Locate the cell with the specified text and output its [x, y] center coordinate. 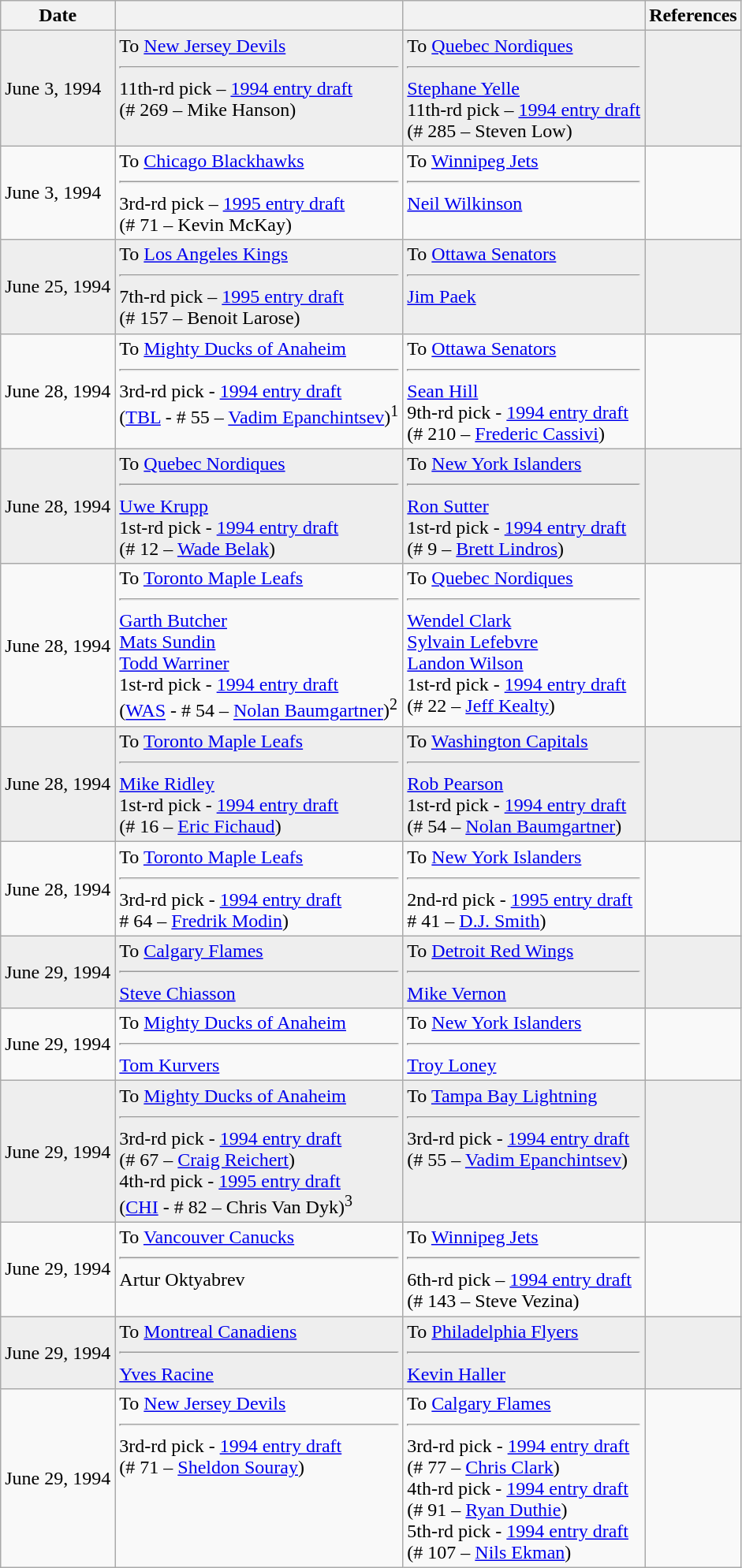
June 25, 1994 [58, 287]
To Toronto Maple LeafsMike Ridley1st-rd pick - 1994 entry draft(# 16 – Eric Fichaud) [259, 784]
To Ottawa SenatorsSean Hill9th-rd pick - 1994 entry draft(# 210 – Frederic Cassivi) [524, 391]
To New York IslandersTroy Loney [524, 1045]
To Quebec NordiquesWendel ClarkSylvain LefebvreLandon Wilson1st-rd pick - 1994 entry draft(# 22 – Jeff Kealty) [524, 645]
Date [58, 16]
To Quebec NordiquesStephane Yelle11th-rd pick – 1994 entry draft(# 285 – Steven Low) [524, 88]
References [694, 16]
To Toronto Maple LeafsGarth ButcherMats SundinTodd Warriner1st-rd pick - 1994 entry draft(WAS - # 54 – Nolan Baumgartner)2 [259, 645]
To Tampa Bay Lightning3rd-rd pick - 1994 entry draft(# 55 – Vadim Epanchintsev) [524, 1152]
To New Jersey Devils11th-rd pick – 1994 entry draft(# 269 – Mike Hanson) [259, 88]
To New York IslandersRon Sutter1st-rd pick - 1994 entry draft(# 9 – Brett Lindros) [524, 506]
To New Jersey Devils3rd-rd pick - 1994 entry draft(# 71 – Sheldon Souray) [259, 1479]
To New York Islanders2nd-rd pick - 1995 entry draft# 41 – D.J. Smith) [524, 889]
To Montreal CanadiensYves Racine [259, 1353]
To Washington CapitalsRob Pearson1st-rd pick - 1994 entry draft(# 54 – Nolan Baumgartner) [524, 784]
To Chicago Blackhawks3rd-rd pick – 1995 entry draft(# 71 – Kevin McKay) [259, 192]
To Mighty Ducks of Anaheim3rd-rd pick - 1994 entry draft(# 67 – Craig Reichert)4th-rd pick - 1995 entry draft(CHI - # 82 – Chris Van Dyk)3 [259, 1152]
To Calgary FlamesSteve Chiasson [259, 972]
To Winnipeg JetsNeil Wilkinson [524, 192]
To Mighty Ducks of Anaheim3rd-rd pick - 1994 entry draft(TBL - # 55 – Vadim Epanchintsev)1 [259, 391]
To Ottawa SenatorsJim Paek [524, 287]
To Quebec NordiquesUwe Krupp1st-rd pick - 1994 entry draft(# 12 – Wade Belak) [259, 506]
To Winnipeg Jets6th-rd pick – 1994 entry draft(# 143 – Steve Vezina) [524, 1269]
To Los Angeles Kings7th-rd pick – 1995 entry draft(# 157 – Benoit Larose) [259, 287]
To Vancouver CanucksArtur Oktyabrev [259, 1269]
To Philadelphia FlyersKevin Haller [524, 1353]
To Mighty Ducks of AnaheimTom Kurvers [259, 1045]
To Toronto Maple Leafs3rd-rd pick - 1994 entry draft# 64 – Fredrik Modin) [259, 889]
To Detroit Red WingsMike Vernon [524, 972]
